Provide the [x, y] coordinate of the cell's center where the given text is located.  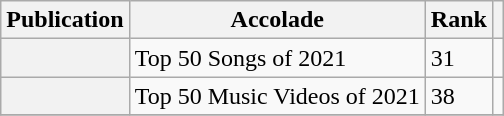
Top 50 Music Videos of 2021 [277, 96]
Publication [65, 20]
Top 50 Songs of 2021 [277, 58]
31 [458, 58]
Rank [458, 20]
38 [458, 96]
Accolade [277, 20]
